From the cell containing the given text, extract its center point as [X, Y] coordinate. 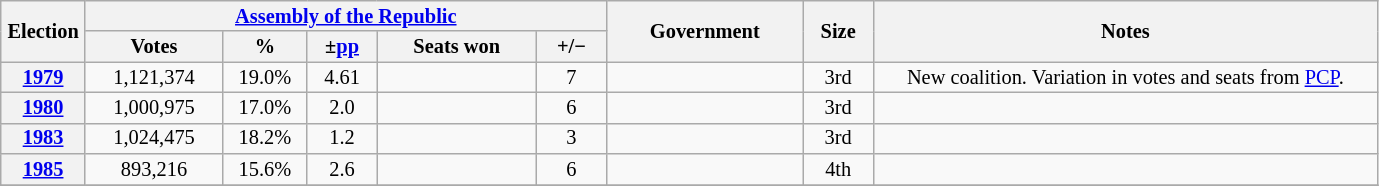
Assembly of the Republic [346, 16]
Votes [154, 46]
2.6 [342, 170]
893,216 [154, 170]
1979 [44, 78]
% [266, 46]
New coalition. Variation in votes and seats from PCP. [1126, 78]
1.2 [342, 138]
Size [838, 30]
3 [572, 138]
2.0 [342, 108]
1,121,374 [154, 78]
Notes [1126, 30]
7 [572, 78]
1980 [44, 108]
15.6% [266, 170]
4th [838, 170]
19.0% [266, 78]
Seats won [457, 46]
17.0% [266, 108]
Government [704, 30]
1,024,475 [154, 138]
1985 [44, 170]
4.61 [342, 78]
±pp [342, 46]
1,000,975 [154, 108]
18.2% [266, 138]
Election [44, 30]
+/− [572, 46]
1983 [44, 138]
